Detect which cell encompasses the target text, then output its [X, Y] center coordinate. 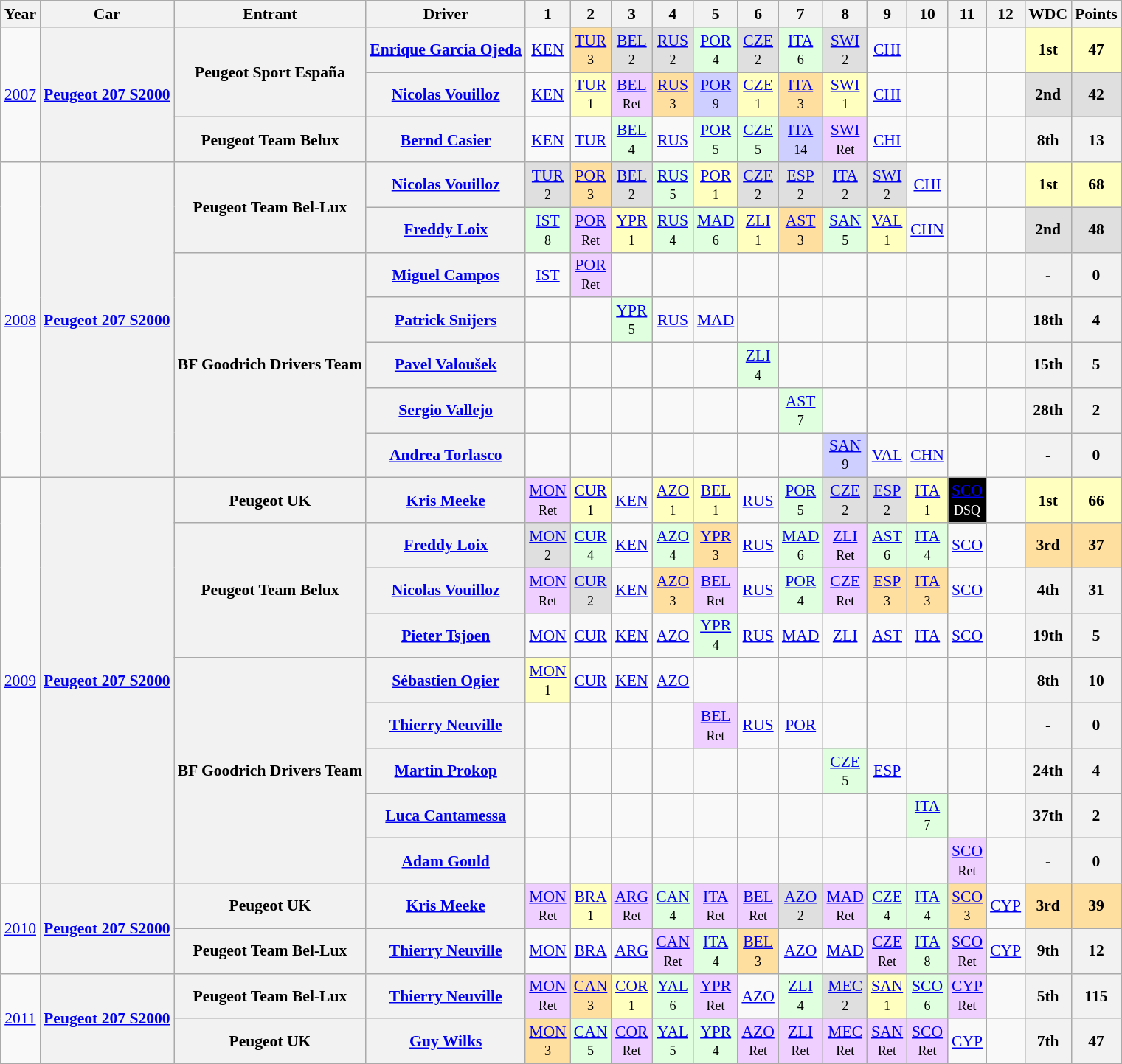
AZO4 [673, 546]
AST3 [801, 230]
19th [1047, 636]
11 [967, 14]
15th [1047, 366]
3 [631, 14]
CORRet [631, 1041]
MON3 [547, 1041]
POR [801, 726]
Martin Prokop [446, 771]
BRA [591, 951]
SAN 1 [887, 995]
ARG [631, 951]
IST8 [547, 230]
SWIRet [845, 140]
13 [1096, 140]
YPR5 [631, 320]
ZLI [845, 636]
AZO2 [801, 905]
ARGRet [631, 905]
SCO 6 [927, 995]
MECRet [845, 1041]
ITA14 [801, 140]
Peugeot Sport España [270, 72]
Adam Gould [446, 861]
9th [1047, 951]
Luca Cantamessa [446, 816]
MEC2 [845, 995]
BRA1 [591, 905]
MON1 [547, 681]
YPR3 [716, 546]
6 [758, 14]
ITARet [716, 905]
7 [801, 14]
CAN3 [591, 995]
42 [1096, 94]
Bernd Casier [446, 140]
Car [107, 14]
7th [1047, 1041]
RUS4 [673, 230]
MON2 [547, 546]
ITA6 [801, 50]
TUR3 [591, 50]
BEL3 [758, 951]
VAL1 [887, 230]
YAL6 [673, 995]
48 [1096, 230]
RUS3 [673, 94]
IST [547, 274]
Pieter Tsjoen [446, 636]
9 [887, 14]
4th [1047, 590]
POR9 [716, 94]
SWI1 [845, 94]
RUS5 [673, 184]
COR 1 [631, 995]
AZO3 [673, 590]
68 [1096, 184]
YPRRet [716, 995]
Guy Wilks [446, 1041]
BEL1 [716, 500]
AST7 [801, 410]
Miguel Campos [446, 274]
ITA8 [927, 951]
CAN5 [591, 1041]
2011 [21, 1018]
2007 [21, 94]
Points [1096, 14]
CYP Ret [967, 995]
TUR [591, 140]
24th [1047, 771]
SCODSQ [967, 500]
ITA7 [927, 816]
Year [21, 14]
RUS2 [673, 50]
AZORet [758, 1041]
WDC [1047, 14]
Sergio Vallejo [446, 410]
CZE4 [887, 905]
1 [547, 14]
Enrique García Ojeda [446, 50]
Sébastien Ogier [446, 681]
MADRet [845, 905]
AZO1 [673, 500]
Driver [446, 14]
66 [1096, 500]
ZLI1 [758, 230]
YPR1 [631, 230]
SANRet [887, 1041]
37 [1096, 546]
AST [887, 636]
8 [845, 14]
CUR2 [591, 590]
VAL [887, 456]
YAL5 [673, 1041]
28th [1047, 410]
37th [1047, 816]
ESP [887, 771]
AST6 [887, 546]
2009 [21, 681]
39 [1096, 905]
115 [1096, 995]
5th [1047, 995]
Entrant [270, 14]
SAN5 [845, 230]
SAN9 [845, 456]
ITA1 [927, 500]
ESP3 [887, 590]
2008 [21, 320]
CANRet [673, 951]
18th [1047, 320]
CUR1 [591, 500]
CZE1 [758, 94]
ITA [927, 636]
POR1 [716, 184]
TUR1 [591, 94]
SCO3 [967, 905]
Andrea Torlasco [446, 456]
31 [1096, 590]
Pavel Valoušek [446, 366]
BEL4 [631, 140]
2010 [21, 928]
POR3 [591, 184]
TUR2 [547, 184]
CUR4 [591, 546]
ITA2 [845, 184]
Patrick Snijers [446, 320]
CAN4 [673, 905]
